Find where the given text appears and provide that cell's center as (X, Y) coordinate. 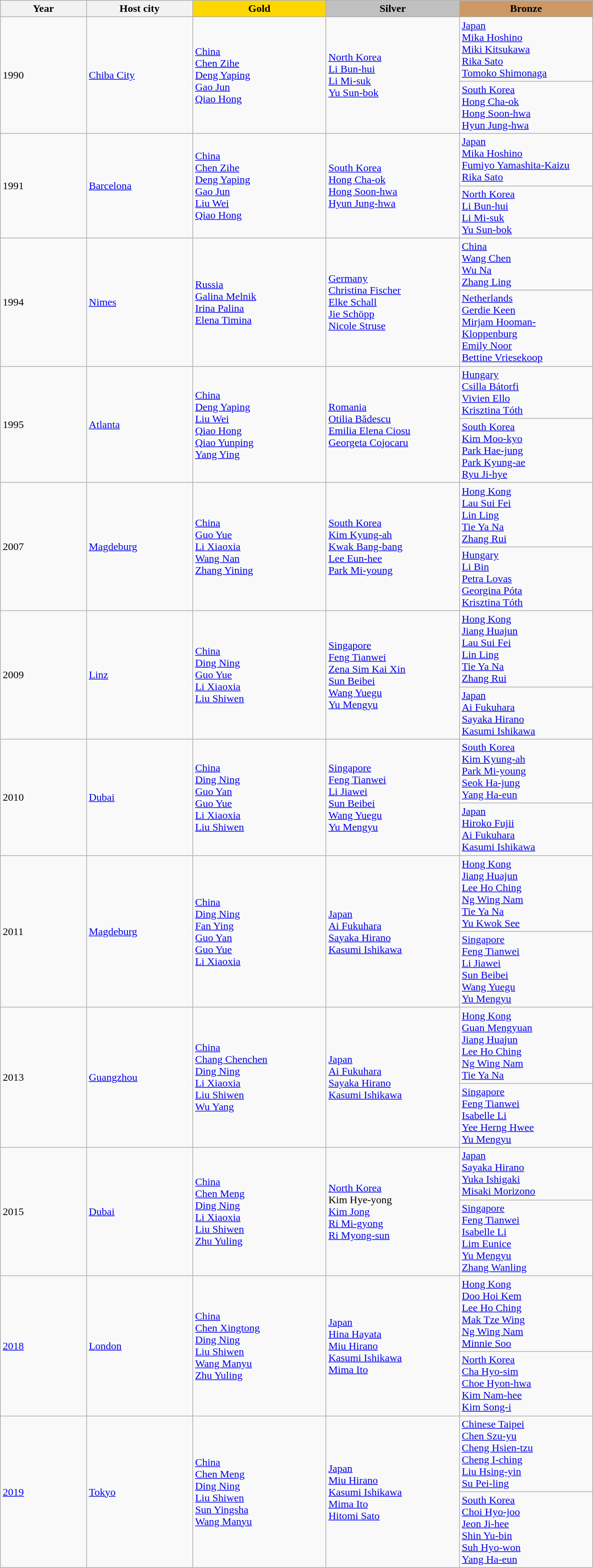
Hong KongJiang HuajunLee Ho ChingNg Wing NamTie Ya NaYu Kwok See (526, 894)
Hong KongLau Sui FeiLin LingTie Ya NaZhang Rui (526, 514)
JapanMiu HiranoKasumi IshikawaMima ItoHitomi Sato (393, 1492)
2015 (43, 1212)
Atlanta (140, 424)
2011 (43, 931)
Linz (140, 675)
HungaryCsilla BátorfiVivien ElloKrisztina Tóth (526, 392)
NetherlandsGerdie KeenMirjam Hooman-KloppenburgEmily NoorBettine Vriesekoop (526, 328)
2018 (43, 1346)
South KoreaKim Moo-kyoPark Hae-jungPark Kyung-aeRyu Ji-hye (526, 450)
JapanMika HoshinoMiki KitsukawaRika SatoTomoko Shimonaga (526, 49)
HungaryLi BinPetra LovasGeorgina PótaKrisztina Tóth (526, 579)
South KoreaKim Kyung-ahPark Mi-youngSeok Ha-jungYang Ha-eun (526, 771)
2019 (43, 1492)
South KoreaChoi Hyo-jooJeon Ji-heeShin Yu-binSuh Hyo-wonYang Ha-eun (526, 1529)
London (140, 1346)
Hong KongDoo Hoi KemLee Ho ChingMak Tze WingNg Wing NamMinnie Soo (526, 1313)
South KoreaKim Kyung-ahKwak Bang-bangLee Eun-heePark Mi-young (393, 547)
1995 (43, 424)
ChinaWang ChenWu NaZhang Ling (526, 264)
ChinaGuo YueLi XiaoxiaWang NanZhang Yining (260, 547)
JapanHiroko FujiiAi FukuharaKasumi Ishikawa (526, 830)
JapanHina HayataMiu HiranoKasumi IshikawaMima Ito (393, 1346)
ChinaChen MengDing NingLiu ShiwenSun YingshaWang Manyu (260, 1492)
Barcelona (140, 186)
ChinaDing NingGuo YanGuo YueLi XiaoxiaLiu Shiwen (260, 797)
ChinaDing NingFan YingGuo YanGuo YueLi Xiaoxia (260, 931)
2013 (43, 1077)
SingaporeFeng TianweiZena Sim Kai XinSun BeibeiWang YueguYu Mengyu (393, 675)
2010 (43, 797)
Host city (140, 9)
2009 (43, 675)
Tokyo (140, 1492)
North KoreaCha Hyo-simChoe Hyon-hwaKim Nam-heeKim Song-i (526, 1384)
Gold (260, 9)
North KoreaKim Hye-yongKim JongRi Mi-gyongRi Myong-sun (393, 1212)
2007 (43, 547)
Hong KongGuan MengyuanJiang HuajunLee Ho ChingNg Wing NamTie Ya Na (526, 1046)
ChinaChen ZiheDeng YapingGao JunLiu WeiQiao Hong (260, 186)
1991 (43, 186)
Nimes (140, 302)
Year (43, 9)
Silver (393, 9)
ChinaChen ZiheDeng YapingGao JunQiao Hong (260, 76)
Guangzhou (140, 1077)
ChinaChen MengDing NingLi XiaoxiaLiu ShiwenZhu Yuling (260, 1212)
1990 (43, 76)
ChinaChen XingtongDing NingLiu ShiwenWang ManyuZhu Yuling (260, 1346)
JapanSayaka HiranoYuka IshigakiMisaki Morizono (526, 1174)
Hong KongJiang HuajunLau Sui FeiLin LingTie Ya NaZhang Rui (526, 649)
Bronze (526, 9)
GermanyChristina FischerElke SchallJie SchöppNicole Struse (393, 302)
ChinaDing NingGuo YueLi XiaoxiaLiu Shiwen (260, 675)
RomaniaOtilia BădescuEmilia Elena CiosuGeorgeta Cojocaru (393, 424)
ChinaChang ChenchenDing NingLi XiaoxiaLiu ShiwenWu Yang (260, 1077)
Chinese TaipeiChen Szu-yuCheng Hsien-tzuCheng I-chingLiu Hsing-yinSu Pei-ling (526, 1454)
SingaporeFeng TianweiIsabelle LiYee Herng HweeYu Mengyu (526, 1115)
1994 (43, 302)
SingaporeFeng TianweiIsabelle LiLim EuniceYu MengyuZhang Wanling (526, 1238)
ChinaDeng YapingLiu WeiQiao HongQiao YunpingYang Ying (260, 424)
JapanMika HoshinoFumiyo Yamashita-KaizuRika Sato (526, 160)
RussiaGalina MelnikIrina PalinaElena Timina (260, 302)
Chiba City (140, 76)
